Capture the cell that displays the provided text and extract its [X, Y] central coordinate. 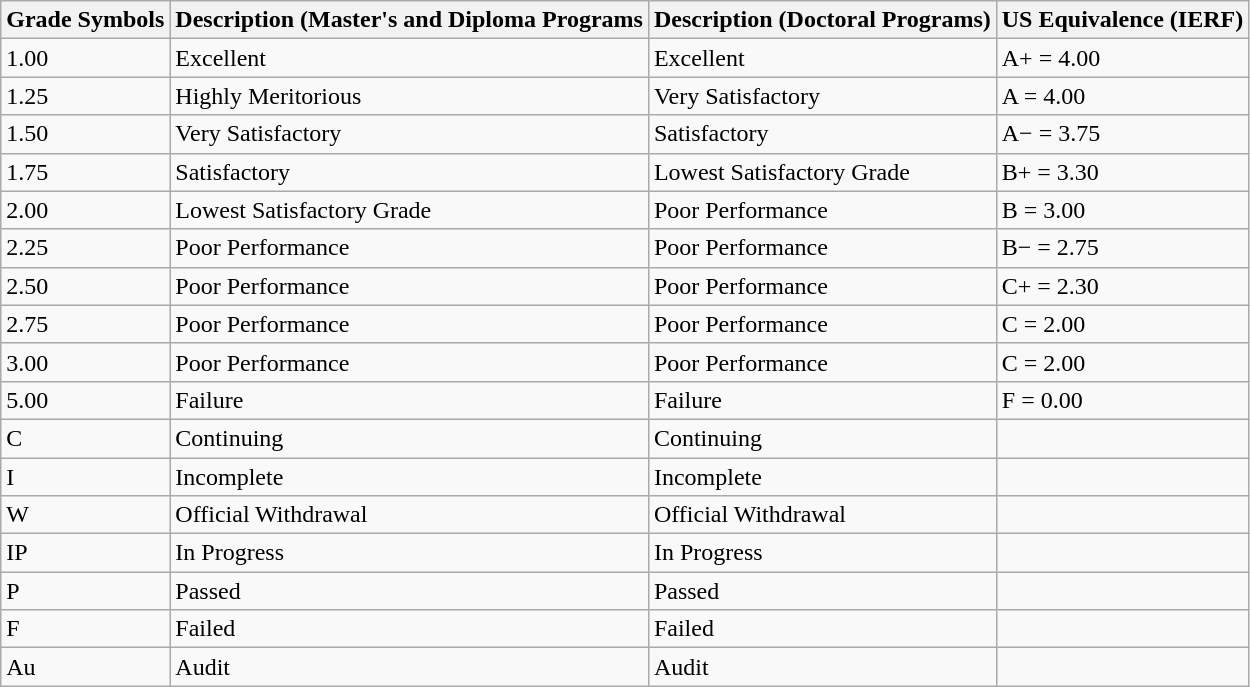
F = 0.00 [1122, 400]
W [86, 515]
B+ = 3.30 [1122, 172]
5.00 [86, 400]
A− = 3.75 [1122, 134]
Highly Meritorious [410, 96]
1.75 [86, 172]
Au [86, 667]
1.25 [86, 96]
1.00 [86, 58]
F [86, 629]
C [86, 438]
P [86, 591]
3.00 [86, 362]
2.75 [86, 324]
Grade Symbols [86, 20]
2.25 [86, 248]
B = 3.00 [1122, 210]
B− = 2.75 [1122, 248]
C+ = 2.30 [1122, 286]
A+ = 4.00 [1122, 58]
US Equivalence (IERF) [1122, 20]
I [86, 477]
A = 4.00 [1122, 96]
Description (Doctoral Programs) [822, 20]
1.50 [86, 134]
Description (Master's and Diploma Programs [410, 20]
2.00 [86, 210]
2.50 [86, 286]
IP [86, 553]
